From the cell containing the given text, extract its center point as (X, Y) coordinate. 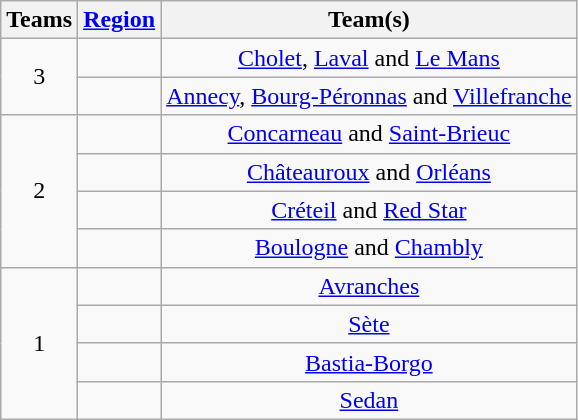
Region (120, 20)
Créteil and Red Star (369, 210)
Team(s) (369, 20)
Teams (40, 20)
Châteauroux and Orléans (369, 172)
2 (40, 191)
Bastia-Borgo (369, 362)
3 (40, 77)
Cholet, Laval and Le Mans (369, 58)
Avranches (369, 286)
1 (40, 343)
Annecy, Bourg-Péronnas and Villefranche (369, 96)
Sète (369, 324)
Boulogne and Chambly (369, 248)
Sedan (369, 400)
Concarneau and Saint-Brieuc (369, 134)
